Extract the (X, Y) coordinate from the center of the cell holding the provided text.  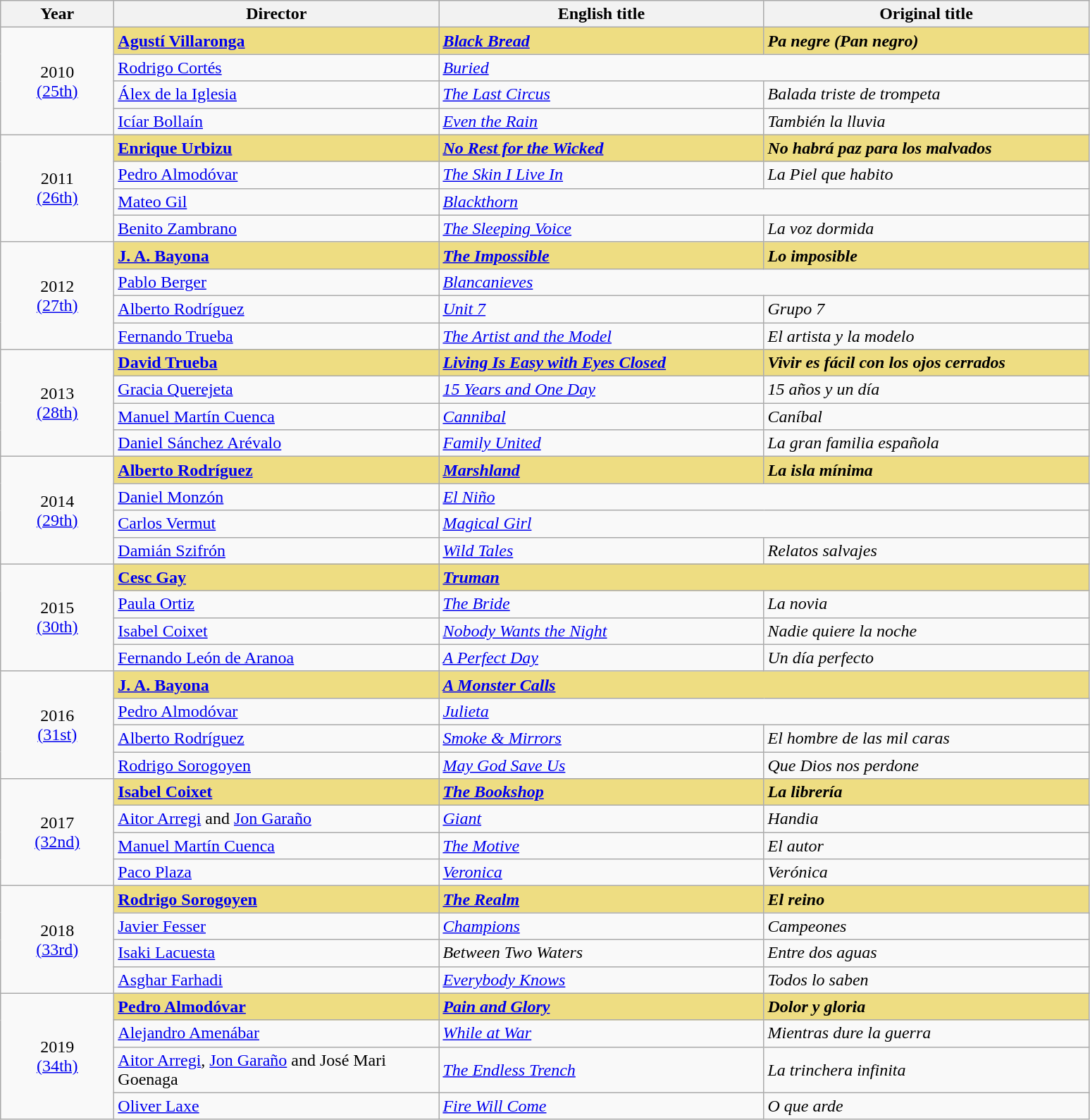
Veronica (602, 873)
The Skin I Live In (602, 175)
La trinchera infinita (926, 1070)
Pablo Berger (276, 282)
Fernando León de Aranoa (276, 658)
Pa negre (Pan negro) (926, 41)
A Monster Calls (764, 684)
While at War (602, 1033)
Un día perfecto (926, 658)
Javier Fesser (276, 926)
Black Bread (602, 41)
La voz dormida (926, 228)
Giant (602, 819)
The Impossible (602, 255)
Álex de la Iglesia (276, 94)
No habrá paz para los malvados (926, 148)
Original title (926, 14)
2011(26th) (58, 188)
Carlos Vermut (276, 524)
Vivir es fácil con los ojos cerrados (926, 363)
Caníbal (926, 417)
O que arde (926, 1106)
Daniel Monzón (276, 497)
Julieta (764, 711)
The Bride (602, 604)
A Perfect Day (602, 658)
English title (602, 14)
Enrique Urbizu (276, 148)
The Bookshop (602, 792)
Gracia Querejeta (276, 390)
Icíar Bollaín (276, 121)
Dolor y gloria (926, 1007)
Magical Girl (764, 524)
Aitor Arregi, Jon Garaño and José Mari Goenaga (276, 1070)
Balada triste de trompeta (926, 94)
No Rest for the Wicked (602, 148)
2019(34th) (58, 1056)
2016(31st) (58, 725)
2013(28th) (58, 403)
Entre dos aguas (926, 953)
Alejandro Amenábar (276, 1033)
Rodrigo Cortés (276, 68)
Even the Rain (602, 121)
Unit 7 (602, 309)
Truman (764, 577)
Family United (602, 443)
Aitor Arregi and Jon Garaño (276, 819)
2010(25th) (58, 81)
Champions (602, 926)
Agustí Villaronga (276, 41)
David Trueba (276, 363)
La Piel que habito (926, 175)
Director (276, 14)
Nobody Wants the Night (602, 631)
Mientras dure la guerra (926, 1033)
Blackthorn (764, 202)
Paco Plaza (276, 873)
2014(29th) (58, 510)
Fire Will Come (602, 1106)
El hombre de las mil caras (926, 738)
Buried (764, 68)
Relatos salvajes (926, 550)
Asghar Farhadi (276, 980)
Pain and Glory (602, 1007)
Handia (926, 819)
El Niño (764, 497)
Lo imposible (926, 255)
El reino (926, 899)
2012(27th) (58, 295)
La gran familia española (926, 443)
15 años y un día (926, 390)
Daniel Sánchez Arévalo (276, 443)
La novia (926, 604)
Que Dios nos perdone (926, 765)
También la lluvia (926, 121)
Year (58, 14)
Grupo 7 (926, 309)
Everybody Knows (602, 980)
Fernando Trueba (276, 336)
Damián Szifrón (276, 550)
2017(32nd) (58, 832)
Mateo Gil (276, 202)
Campeones (926, 926)
Oliver Laxe (276, 1106)
Cannibal (602, 417)
La isla mínima (926, 470)
Verónica (926, 873)
The Last Circus (602, 94)
The Motive (602, 846)
The Realm (602, 899)
The Endless Trench (602, 1070)
Todos lo saben (926, 980)
Nadie quiere la noche (926, 631)
Benito Zambrano (276, 228)
Wild Tales (602, 550)
Isaki Lacuesta (276, 953)
Smoke & Mirrors (602, 738)
Between Two Waters (602, 953)
Living Is Easy with Eyes Closed (602, 363)
2018(33rd) (58, 940)
Cesc Gay (276, 577)
El autor (926, 846)
Blancanieves (764, 282)
May God Save Us (602, 765)
The Artist and the Model (602, 336)
La librería (926, 792)
El artista y la modelo (926, 336)
Marshland (602, 470)
2015(30th) (58, 617)
15 Years and One Day (602, 390)
The Sleeping Voice (602, 228)
Paula Ortiz (276, 604)
